From the cell containing the given text, extract its center point as (x, y) coordinate. 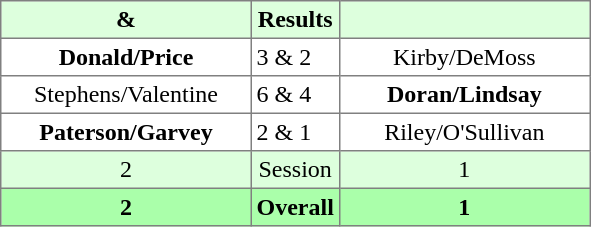
2 & 1 (295, 132)
Kirby/DeMoss (464, 57)
Riley/O'Sullivan (464, 132)
Results (295, 20)
Stephens/Valentine (126, 95)
Paterson/Garvey (126, 132)
Doran/Lindsay (464, 95)
& (126, 20)
Session (295, 170)
Donald/Price (126, 57)
3 & 2 (295, 57)
Overall (295, 207)
6 & 4 (295, 95)
